Return [x, y] of the center of cell containing provided text 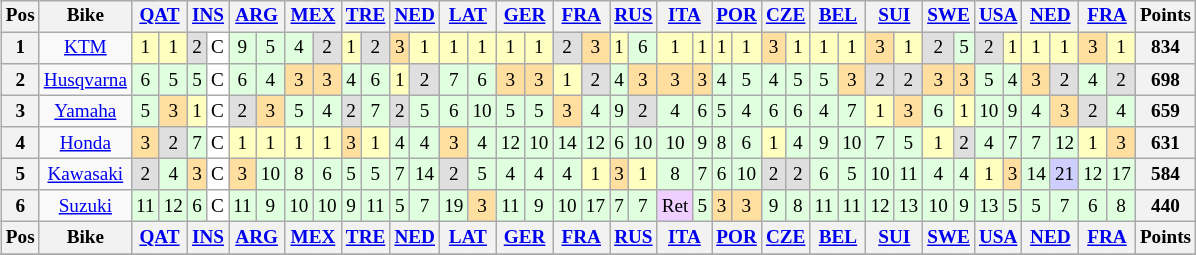
Suzuki [85, 206]
659 [1165, 111]
Honda [85, 143]
698 [1165, 80]
Ret [675, 206]
440 [1165, 206]
Kawasaki [85, 175]
834 [1165, 48]
584 [1165, 175]
Husqvarna [85, 80]
Yamaha [85, 111]
19 [454, 206]
KTM [85, 48]
21 [1064, 175]
631 [1165, 143]
